Pinpoint the cell where the given text exists, returning its (X, Y) midpoint coordinate. 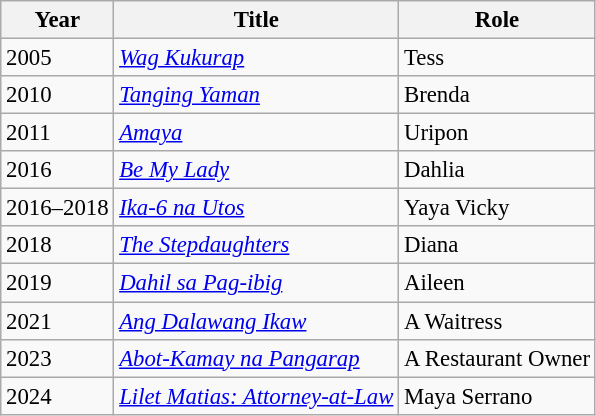
Abot-Kamay na Pangarap (256, 358)
Aileen (498, 283)
Brenda (498, 95)
Diana (498, 245)
2023 (58, 358)
Maya Serrano (498, 396)
2018 (58, 245)
Yaya Vicky (498, 208)
The Stepdaughters (256, 245)
Ang Dalawang Ikaw (256, 321)
Be My Lady (256, 170)
Amaya (256, 133)
2016–2018 (58, 208)
Tess (498, 58)
2016 (58, 170)
2024 (58, 396)
Tanging Yaman (256, 95)
Year (58, 20)
2019 (58, 283)
2021 (58, 321)
Ika-6 na Utos (256, 208)
2011 (58, 133)
Title (256, 20)
A Waitress (498, 321)
A Restaurant Owner (498, 358)
Dahil sa Pag-ibig (256, 283)
Uripon (498, 133)
Lilet Matias: Attorney-at-Law (256, 396)
Dahlia (498, 170)
Role (498, 20)
Wag Kukurap (256, 58)
2005 (58, 58)
2010 (58, 95)
